Detect which cell encompasses the target text, then output its (x, y) center coordinate. 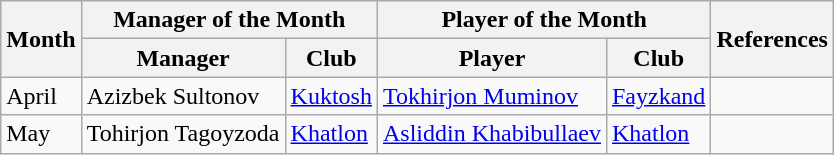
April (41, 96)
References (772, 39)
Fayzkand (658, 96)
Player (492, 58)
Asliddin Khabibullaev (492, 134)
Tokhirjon Muminov (492, 96)
Tohirjon Tagoyzoda (183, 134)
Player of the Month (544, 20)
Manager (183, 58)
May (41, 134)
Azizbek Sultonov (183, 96)
Manager of the Month (229, 20)
Kuktosh (331, 96)
Month (41, 39)
